Detect which cell encompasses the target text, then output its (x, y) center coordinate. 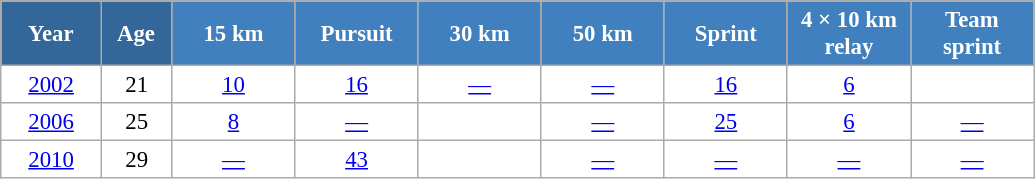
4 × 10 km relay (848, 34)
29 (136, 160)
Age (136, 34)
21 (136, 85)
30 km (480, 34)
43 (356, 160)
Team sprint (972, 34)
8 (234, 122)
Sprint (726, 34)
10 (234, 85)
2002 (52, 85)
2006 (52, 122)
15 km (234, 34)
Pursuit (356, 34)
2010 (52, 160)
Year (52, 34)
50 km (602, 34)
